Locate the cell with the specified text and output its (x, y) center coordinate. 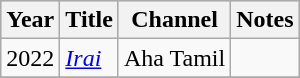
Year (30, 20)
Channel (174, 20)
2022 (30, 58)
Title (90, 20)
Notes (265, 20)
Irai (90, 58)
Aha Tamil (174, 58)
